Extract the (X, Y) coordinate from the center of the cell holding the provided text.  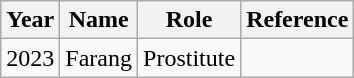
Reference (298, 20)
2023 (30, 58)
Role (190, 20)
Prostitute (190, 58)
Farang (99, 58)
Year (30, 20)
Name (99, 20)
